Scan for the cell matching the given text and deliver its (X, Y) coordinate at center. 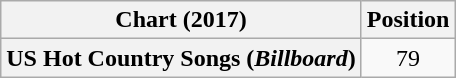
US Hot Country Songs (Billboard) (181, 58)
Chart (2017) (181, 20)
Position (408, 20)
79 (408, 58)
